Capture the cell that displays the provided text and extract its [x, y] central coordinate. 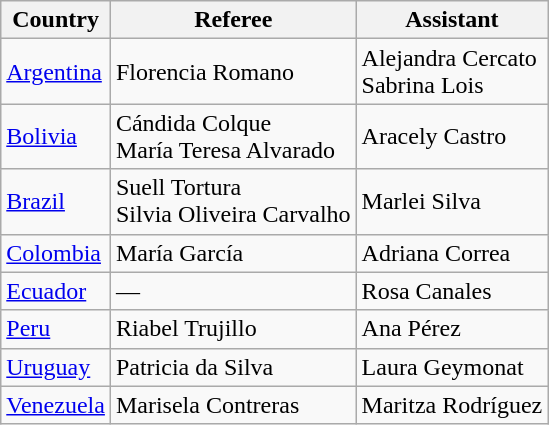
Brazil [56, 202]
Marisela Contreras [233, 405]
Ana Pérez [452, 329]
Adriana Correa [452, 253]
Patricia da Silva [233, 367]
Rosa Canales [452, 291]
Suell TorturaSilvia Oliveira Carvalho [233, 202]
Riabel Trujillo [233, 329]
María García [233, 253]
Florencia Romano [233, 72]
Country [56, 20]
Maritza Rodríguez [452, 405]
Alejandra CercatoSabrina Lois [452, 72]
Marlei Silva [452, 202]
Assistant [452, 20]
Argentina [56, 72]
Aracely Castro [452, 136]
Colombia [56, 253]
Ecuador [56, 291]
Referee [233, 20]
Uruguay [56, 367]
Peru [56, 329]
Laura Geymonat [452, 367]
Bolivia [56, 136]
Venezuela [56, 405]
Cándida ColqueMaría Teresa Alvarado [233, 136]
— [233, 291]
